Find where the given text appears and provide that cell's center as (X, Y) coordinate. 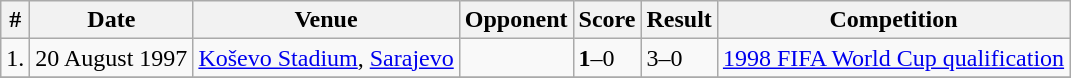
Date (112, 20)
1–0 (607, 58)
Opponent (516, 20)
20 August 1997 (112, 58)
Result (679, 20)
3–0 (679, 58)
Competition (893, 20)
Score (607, 20)
1998 FIFA World Cup qualification (893, 58)
# (16, 20)
Venue (326, 20)
Koševo Stadium, Sarajevo (326, 58)
1. (16, 58)
